Return (X, Y) of the center of cell containing provided text 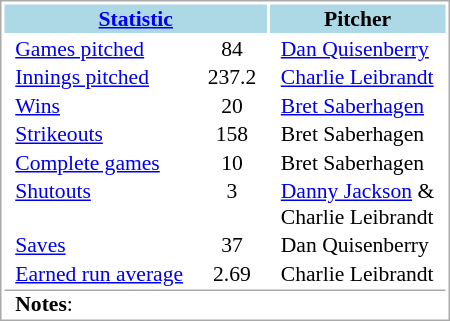
20 (232, 106)
Pitcher (358, 19)
10 (232, 163)
Danny Jackson &Charlie Leibrandt (358, 204)
Complete games (98, 163)
Shutouts (98, 204)
158 (232, 135)
37 (232, 246)
84 (232, 49)
Innings pitched (98, 78)
Games pitched (98, 49)
3 (232, 204)
Strikeouts (98, 135)
Wins (98, 106)
Earned run average (98, 274)
237.2 (232, 78)
Notes: (224, 304)
Statistic (135, 19)
Saves (98, 246)
2.69 (232, 274)
